Return the [x, y] coordinate for the center point of the cell that contains the specified text.  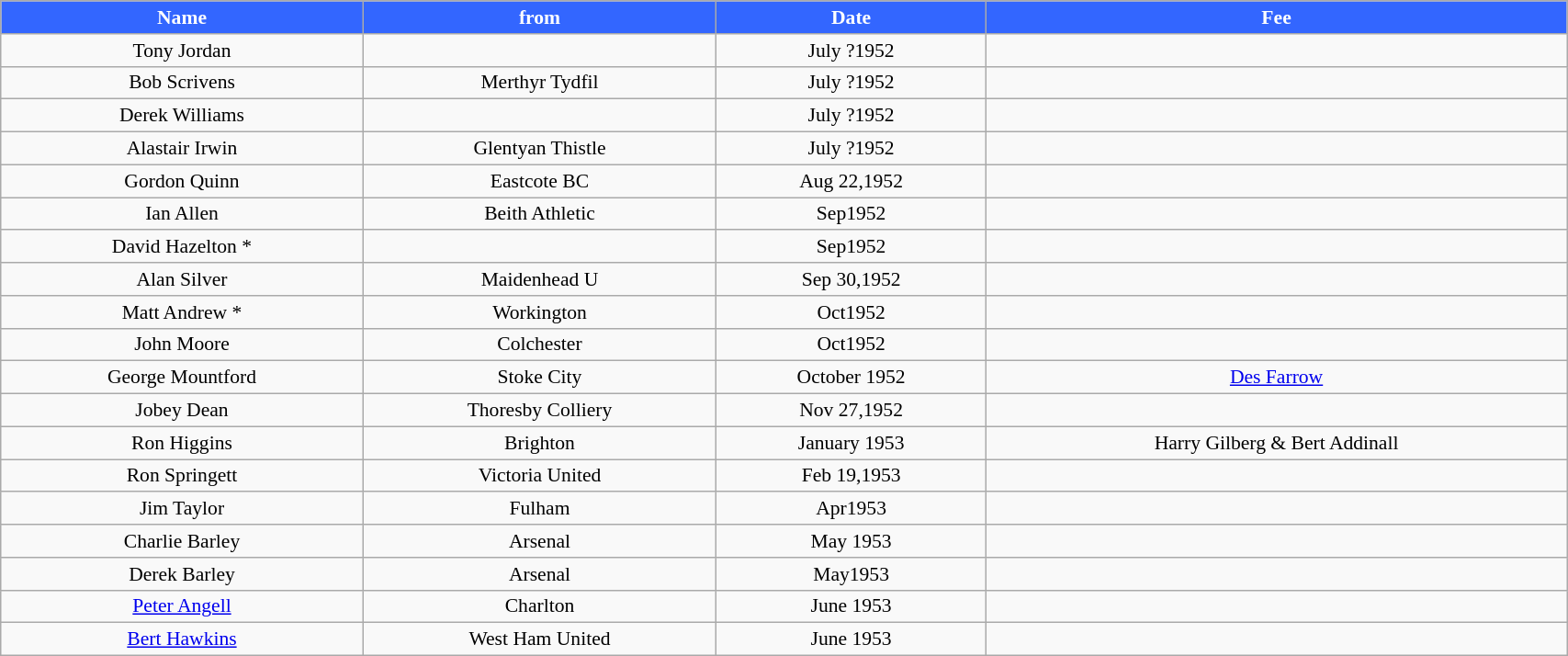
Matt Andrew * [182, 312]
Apr1953 [852, 509]
Gordon Quinn [182, 181]
Bert Hawkins [182, 639]
Jim Taylor [182, 509]
Fee [1276, 17]
Harry Gilberg & Bert Addinall [1276, 443]
Aug 22,1952 [852, 181]
Peter Angell [182, 606]
October 1952 [852, 378]
Ron Springett [182, 476]
Charlton [539, 606]
January 1953 [852, 443]
Derek Williams [182, 116]
Workington [539, 312]
Sep 30,1952 [852, 279]
West Ham United [539, 639]
Fulham [539, 509]
Brighton [539, 443]
Jobey Dean [182, 411]
Stoke City [539, 378]
George Mountford [182, 378]
John Moore [182, 345]
Maidenhead U [539, 279]
Eastcote BC [539, 181]
Nov 27,1952 [852, 411]
Bob Scrivens [182, 83]
Victoria United [539, 476]
Alan Silver [182, 279]
Colchester [539, 345]
from [539, 17]
Glentyan Thistle [539, 149]
May1953 [852, 574]
Feb 19,1953 [852, 476]
Name [182, 17]
Charlie Barley [182, 541]
Ron Higgins [182, 443]
Alastair Irwin [182, 149]
Ian Allen [182, 214]
Beith Athletic [539, 214]
Date [852, 17]
Thoresby Colliery [539, 411]
Tony Jordan [182, 51]
Merthyr Tydfil [539, 83]
David Hazelton * [182, 247]
May 1953 [852, 541]
Des Farrow [1276, 378]
Derek Barley [182, 574]
